Output the [x, y] coordinate of the center of the cell containing the given text.  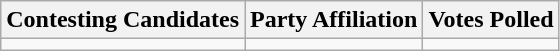
Votes Polled [491, 20]
Contesting Candidates [123, 20]
Party Affiliation [334, 20]
